Output the (x, y) coordinate of the center of the cell containing the given text.  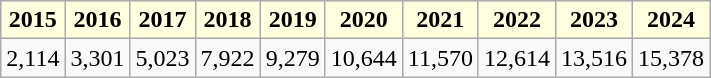
2023 (594, 20)
15,378 (672, 58)
10,644 (364, 58)
2,114 (33, 58)
2015 (33, 20)
9,279 (292, 58)
2022 (516, 20)
3,301 (98, 58)
12,614 (516, 58)
2024 (672, 20)
7,922 (228, 58)
2021 (440, 20)
11,570 (440, 58)
2016 (98, 20)
2020 (364, 20)
2017 (162, 20)
2018 (228, 20)
13,516 (594, 58)
2019 (292, 20)
5,023 (162, 58)
